Search for the cell housing the specified text and yield its (X, Y) center coordinate. 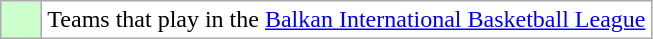
Teams that play in the Balkan International Basketball League (346, 20)
